Identify which cell holds the provided text, then report its (X, Y) central coordinate. 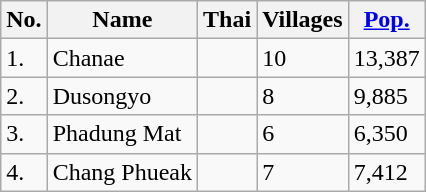
1. (24, 58)
3. (24, 134)
Thai (228, 20)
Villages (303, 20)
Chanae (122, 58)
7 (303, 172)
Chang Phueak (122, 172)
Name (122, 20)
Dusongyo (122, 96)
9,885 (386, 96)
6 (303, 134)
4. (24, 172)
6,350 (386, 134)
2. (24, 96)
13,387 (386, 58)
8 (303, 96)
No. (24, 20)
Phadung Mat (122, 134)
10 (303, 58)
7,412 (386, 172)
Pop. (386, 20)
